Capture the cell that displays the provided text and extract its (X, Y) central coordinate. 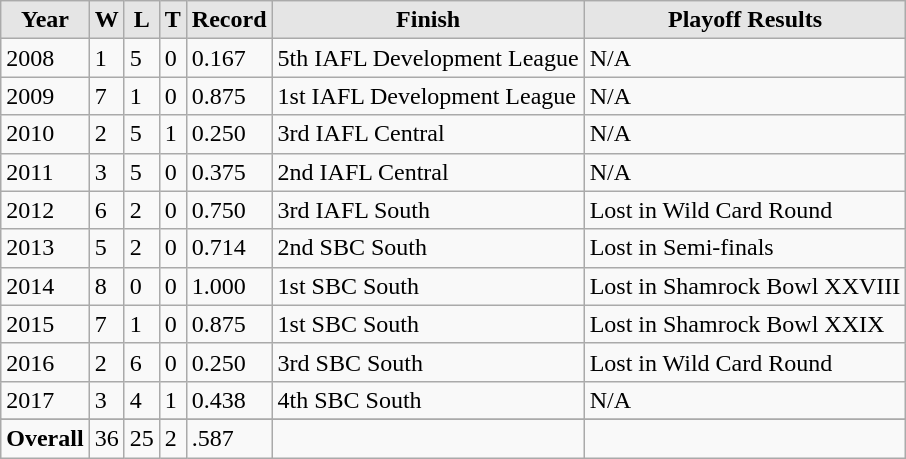
2010 (45, 134)
8 (106, 286)
2011 (45, 172)
Overall (45, 438)
0.750 (229, 210)
2015 (45, 324)
25 (142, 438)
Record (229, 20)
2008 (45, 58)
0.167 (229, 58)
3rd SBC South (428, 362)
L (142, 20)
36 (106, 438)
Playoff Results (745, 20)
0.375 (229, 172)
.587 (229, 438)
W (106, 20)
0.714 (229, 248)
T (172, 20)
2013 (45, 248)
Finish (428, 20)
2nd IAFL Central (428, 172)
2016 (45, 362)
4 (142, 400)
5th IAFL Development League (428, 58)
Lost in Shamrock Bowl XXIX (745, 324)
3rd IAFL South (428, 210)
2017 (45, 400)
Year (45, 20)
2009 (45, 96)
2nd SBC South (428, 248)
0.438 (229, 400)
4th SBC South (428, 400)
Lost in Shamrock Bowl XXVIII (745, 286)
1st IAFL Development League (428, 96)
1.000 (229, 286)
Lost in Semi-finals (745, 248)
2012 (45, 210)
2014 (45, 286)
3rd IAFL Central (428, 134)
